Pinpoint the cell where the given text exists, returning its [x, y] midpoint coordinate. 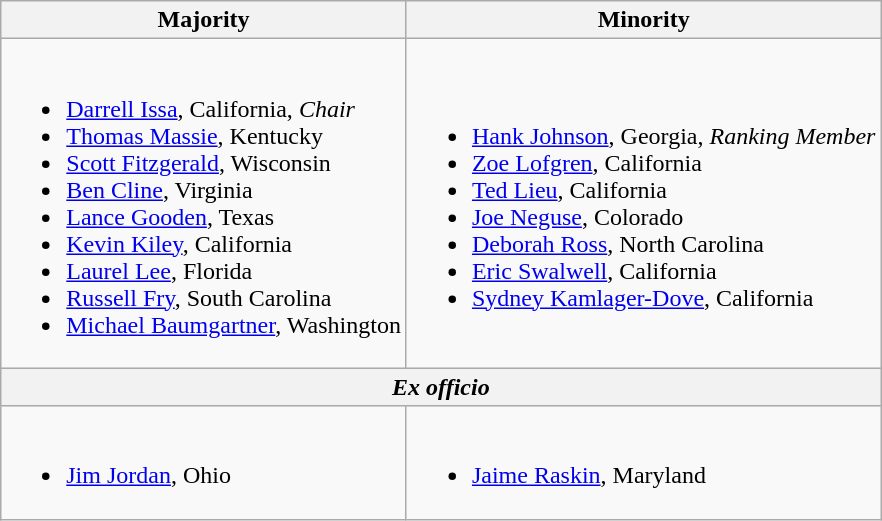
Ex officio [441, 387]
Jaime Raskin, Maryland [644, 462]
Majority [204, 20]
Jim Jordan, Ohio [204, 462]
Minority [644, 20]
